Determine the [X, Y] coordinate at the center of the cell enclosing the given text.  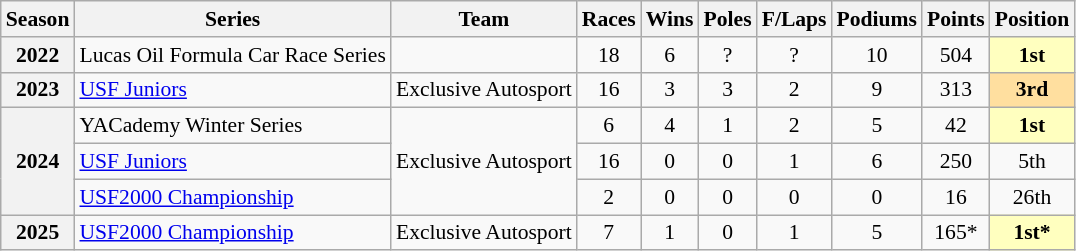
2022 [38, 55]
Team [484, 19]
F/Laps [794, 19]
26th [1032, 197]
Podiums [878, 19]
2024 [38, 162]
3rd [1032, 90]
313 [956, 90]
2025 [38, 233]
Position [1032, 19]
504 [956, 55]
Poles [728, 19]
5th [1032, 162]
1st* [1032, 233]
YACademy Winter Series [232, 126]
165* [956, 233]
18 [609, 55]
2023 [38, 90]
Races [609, 19]
42 [956, 126]
Lucas Oil Formula Car Race Series [232, 55]
4 [670, 126]
7 [609, 233]
Season [38, 19]
250 [956, 162]
10 [878, 55]
Series [232, 19]
Wins [670, 19]
Points [956, 19]
9 [878, 90]
